Return (x, y) of the center of cell containing provided text 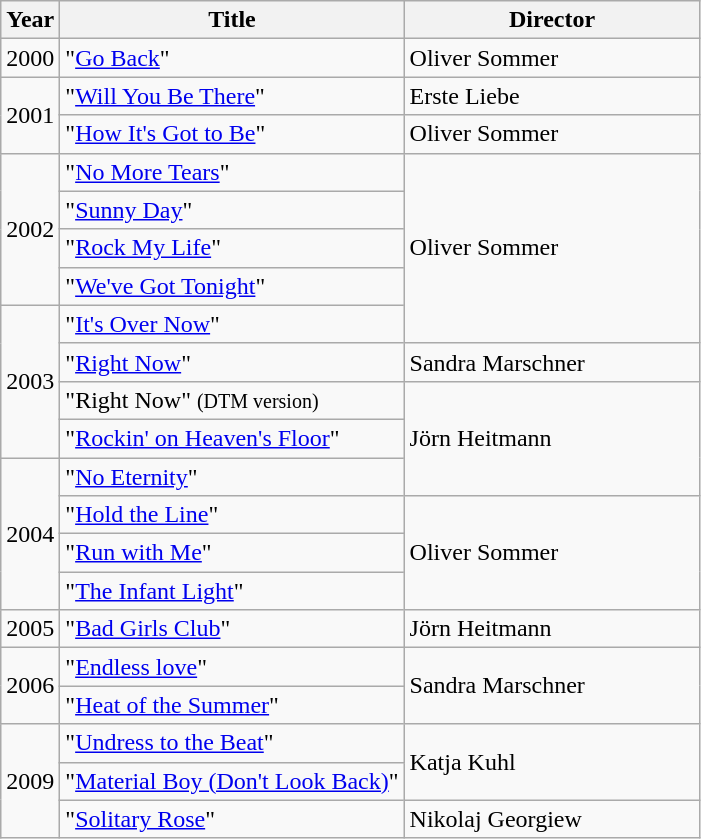
Katja Kuhl (552, 762)
2009 (30, 781)
Nikolaj Georgiew (552, 819)
Year (30, 20)
"How It's Got to Be" (232, 134)
"Go Back" (232, 58)
"No Eternity" (232, 477)
"The Infant Light" (232, 591)
"Will You Be There" (232, 96)
2003 (30, 381)
"Material Boy (Don't Look Back)" (232, 781)
2004 (30, 534)
"Rock My Life" (232, 248)
"Right Now" (232, 362)
2005 (30, 629)
"We've Got Tonight" (232, 286)
Erste Liebe (552, 96)
"Run with Me" (232, 553)
"Heat of the Summer" (232, 705)
"It's Over Now" (232, 324)
"Undress to the Beat" (232, 743)
"Bad Girls Club" (232, 629)
2006 (30, 686)
2002 (30, 229)
"Right Now" (DTM version) (232, 400)
"Hold the Line" (232, 515)
"Endless love" (232, 667)
"Rockin' on Heaven's Floor" (232, 438)
2000 (30, 58)
2001 (30, 115)
"Sunny Day" (232, 210)
Title (232, 20)
"No More Tears" (232, 172)
Director (552, 20)
"Solitary Rose" (232, 819)
